Return (x, y) of the center of cell containing provided text 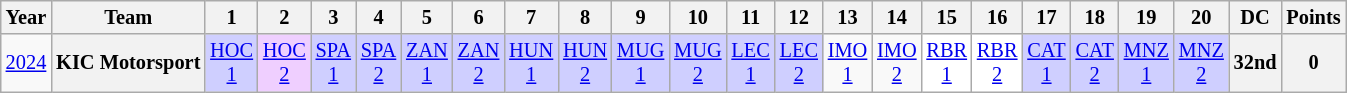
DC (1256, 17)
CAT1 (1046, 63)
14 (896, 17)
Team (128, 17)
ZAN1 (427, 63)
Year (26, 17)
CAT2 (1095, 63)
Points (1313, 17)
MUG1 (640, 63)
9 (640, 17)
LEC2 (799, 63)
7 (531, 17)
13 (848, 17)
MUG2 (698, 63)
HUN2 (585, 63)
5 (427, 17)
KIC Motorsport (128, 63)
18 (1095, 17)
RBR1 (946, 63)
3 (334, 17)
MNZ1 (1146, 63)
19 (1146, 17)
0 (1313, 63)
11 (750, 17)
MNZ2 (1202, 63)
HOC2 (284, 63)
LEC1 (750, 63)
32nd (1256, 63)
SPA1 (334, 63)
8 (585, 17)
2 (284, 17)
ZAN2 (479, 63)
4 (378, 17)
IMO2 (896, 63)
2024 (26, 63)
RBR2 (997, 63)
SPA2 (378, 63)
16 (997, 17)
6 (479, 17)
1 (232, 17)
15 (946, 17)
IMO1 (848, 63)
20 (1202, 17)
17 (1046, 17)
10 (698, 17)
12 (799, 17)
HOC1 (232, 63)
HUN1 (531, 63)
